Find where the given text appears and provide that cell's center as (X, Y) coordinate. 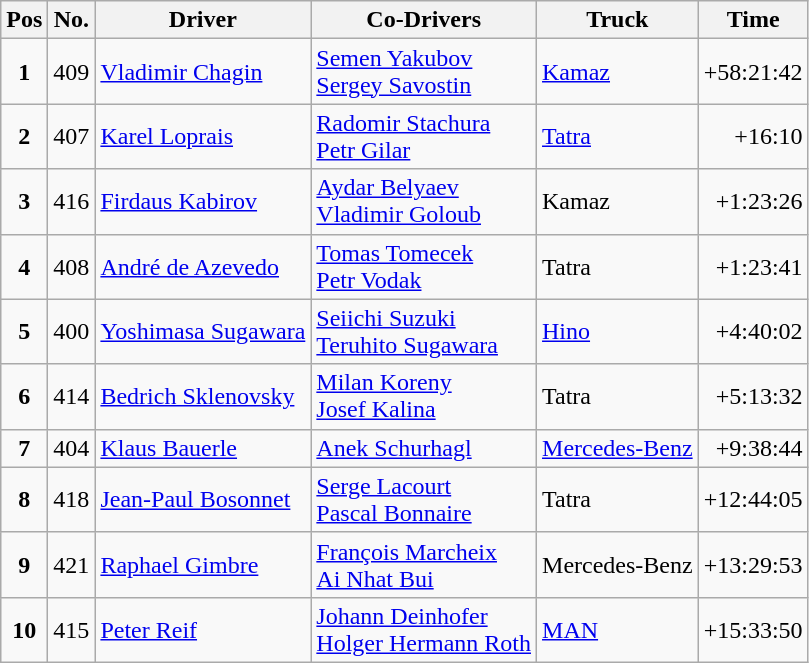
8 (24, 500)
+12:44:05 (753, 500)
Co-Drivers (424, 20)
7 (24, 448)
Anek Schurhagl (424, 448)
Vladimir Chagin (203, 72)
+5:13:32 (753, 396)
409 (72, 72)
Milan Koreny Josef Kalina (424, 396)
10 (24, 630)
+1:23:26 (753, 202)
+4:40:02 (753, 332)
4 (24, 266)
9 (24, 564)
Semen Yakubov Sergey Savostin (424, 72)
+1:23:41 (753, 266)
Pos (24, 20)
Serge Lacourt Pascal Bonnaire (424, 500)
Karel Loprais (203, 136)
Radomir Stachura Petr Gilar (424, 136)
2 (24, 136)
+9:38:44 (753, 448)
Hino (618, 332)
404 (72, 448)
Bedrich Sklenovsky (203, 396)
1 (24, 72)
+16:10 (753, 136)
5 (24, 332)
Johann Deinhofer Holger Hermann Roth (424, 630)
3 (24, 202)
Peter Reif (203, 630)
Time (753, 20)
Aydar Belyaev Vladimir Goloub (424, 202)
421 (72, 564)
MAN (618, 630)
415 (72, 630)
Jean-Paul Bosonnet (203, 500)
+58:21:42 (753, 72)
400 (72, 332)
407 (72, 136)
Seiichi Suzuki Teruhito Sugawara (424, 332)
Klaus Bauerle (203, 448)
418 (72, 500)
Firdaus Kabirov (203, 202)
François Marcheix Ai Nhat Bui (424, 564)
414 (72, 396)
Raphael Gimbre (203, 564)
6 (24, 396)
408 (72, 266)
Truck (618, 20)
Driver (203, 20)
Yoshimasa Sugawara (203, 332)
416 (72, 202)
André de Azevedo (203, 266)
+15:33:50 (753, 630)
Tomas Tomecek Petr Vodak (424, 266)
+13:29:53 (753, 564)
No. (72, 20)
